Extract the [x, y] coordinate from the center of the cell holding the provided text.  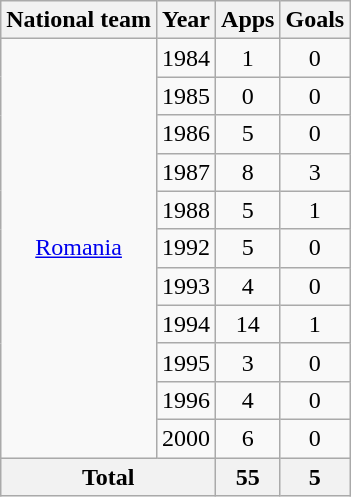
1984 [186, 58]
1987 [186, 172]
1993 [186, 286]
1988 [186, 210]
Year [186, 20]
Apps [248, 20]
1996 [186, 400]
Total [108, 477]
Goals [315, 20]
2000 [186, 438]
55 [248, 477]
1986 [186, 134]
1992 [186, 248]
14 [248, 324]
6 [248, 438]
Romania [79, 248]
1985 [186, 96]
1995 [186, 362]
National team [79, 20]
1994 [186, 324]
8 [248, 172]
